Return [x, y] of the center of cell containing provided text 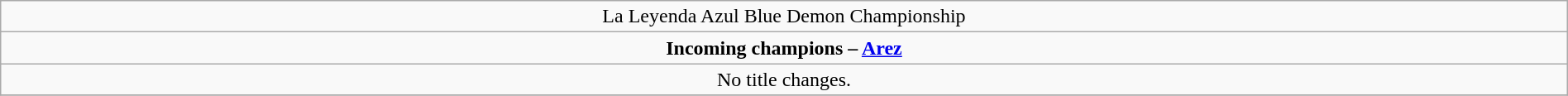
Incoming champions – Arez [784, 48]
No title changes. [784, 79]
La Leyenda Azul Blue Demon Championship [784, 17]
